Search for the cell housing the specified text and yield its (x, y) center coordinate. 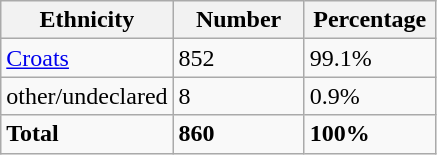
860 (238, 134)
Total (87, 134)
0.9% (370, 96)
Percentage (370, 20)
Ethnicity (87, 20)
100% (370, 134)
Number (238, 20)
99.1% (370, 58)
8 (238, 96)
Croats (87, 58)
852 (238, 58)
other/undeclared (87, 96)
